Locate the cell with the specified text and output its (X, Y) center coordinate. 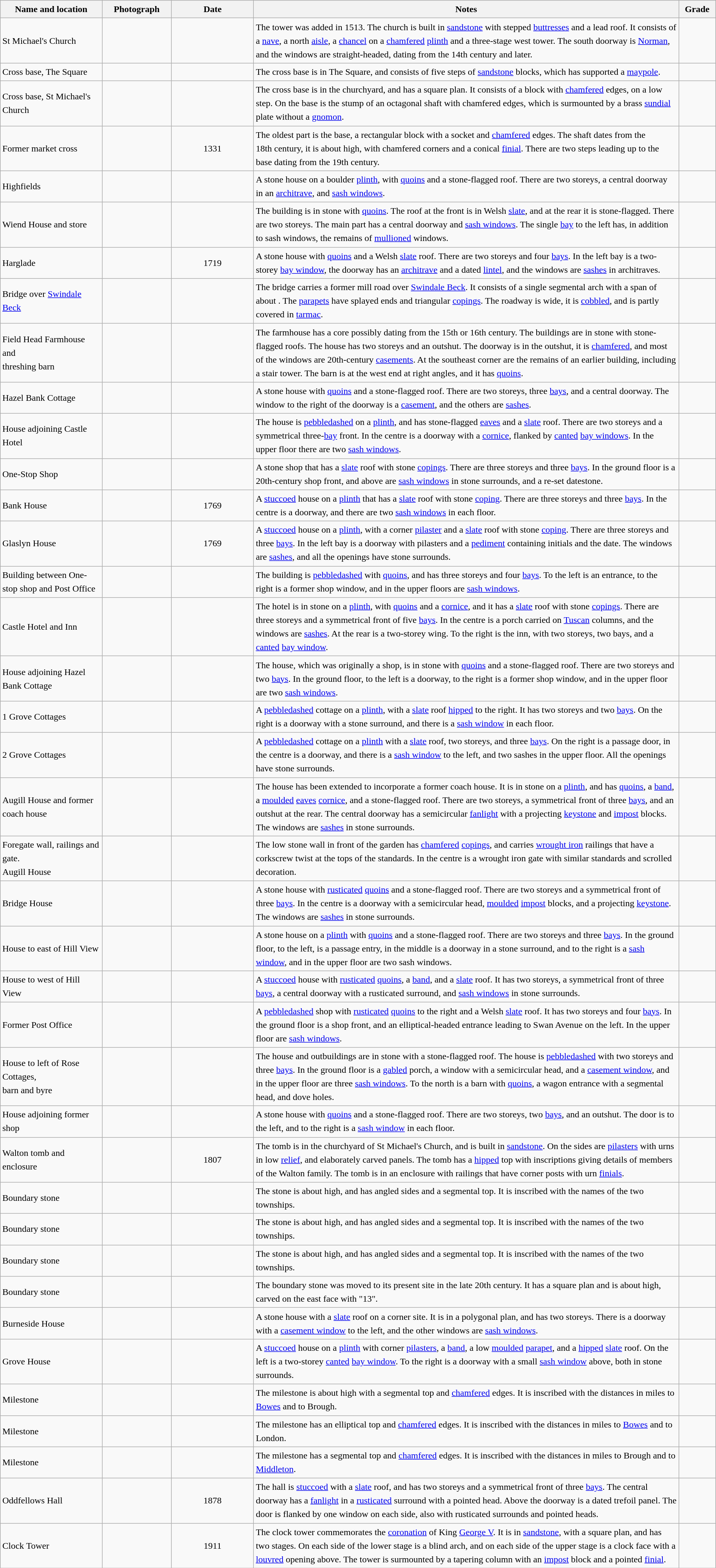
Hazel Bank Cottage (51, 397)
The boundary stone was moved to its present site in the late 20th century. It has a square plan and is about high, carved on the east face with "13". (466, 1292)
Former market cross (51, 148)
Walton tomb and enclosure (51, 1160)
Oddfellows Hall (51, 1500)
Cross base, St Michael's Church (51, 104)
Bridge over Swindale Beck (51, 301)
House to left of Rose Cottages,barn and byre (51, 1077)
Date (213, 9)
Harglade (51, 263)
House to east of Hill View (51, 948)
2 Grove Cottages (51, 755)
1719 (213, 263)
Burneside House (51, 1324)
Former Post Office (51, 1024)
1 Grove Cottages (51, 717)
Highfields (51, 187)
Grove House (51, 1361)
Glaslyn House (51, 544)
1878 (213, 1500)
House adjoining Hazel Bank Cottage (51, 678)
St Michael's Church (51, 41)
Photograph (137, 9)
Building between One-stop shop and Post Office (51, 582)
Wiend House and store (51, 224)
Augill House and former coach house (51, 807)
The milestone is about high with a segmental top and chamfered edges. It is inscribed with the distances in miles to Bowes and to Brough. (466, 1400)
Bank House (51, 505)
A stone house on a boulder plinth, with quoins and a stone-flagged roof. There are two storeys, a central doorway in an architrave, and sash windows. (466, 187)
Notes (466, 9)
One-Stop Shop (51, 474)
Clock Tower (51, 1546)
Name and location (51, 9)
Grade (697, 9)
Cross base, The Square (51, 72)
Bridge House (51, 904)
1807 (213, 1160)
House to west of Hill View (51, 987)
Field Head Farmhouse andthreshing barn (51, 353)
Castle Hotel and Inn (51, 627)
1911 (213, 1546)
The milestone has a segmental top and chamfered edges. It is inscribed with the distances in miles to Brough and to Middleton. (466, 1463)
1331 (213, 148)
Foregate wall, railings and gate.Augill House (51, 858)
The cross base is in The Square, and consists of five steps of sandstone blocks, which has supported a maypole. (466, 72)
The milestone has an elliptical top and chamfered edges. It is inscribed with the distances in miles to Bowes and to London. (466, 1431)
House adjoining Castle Hotel (51, 436)
House adjoining former shop (51, 1121)
